Search for the cell housing the specified text and yield its [x, y] center coordinate. 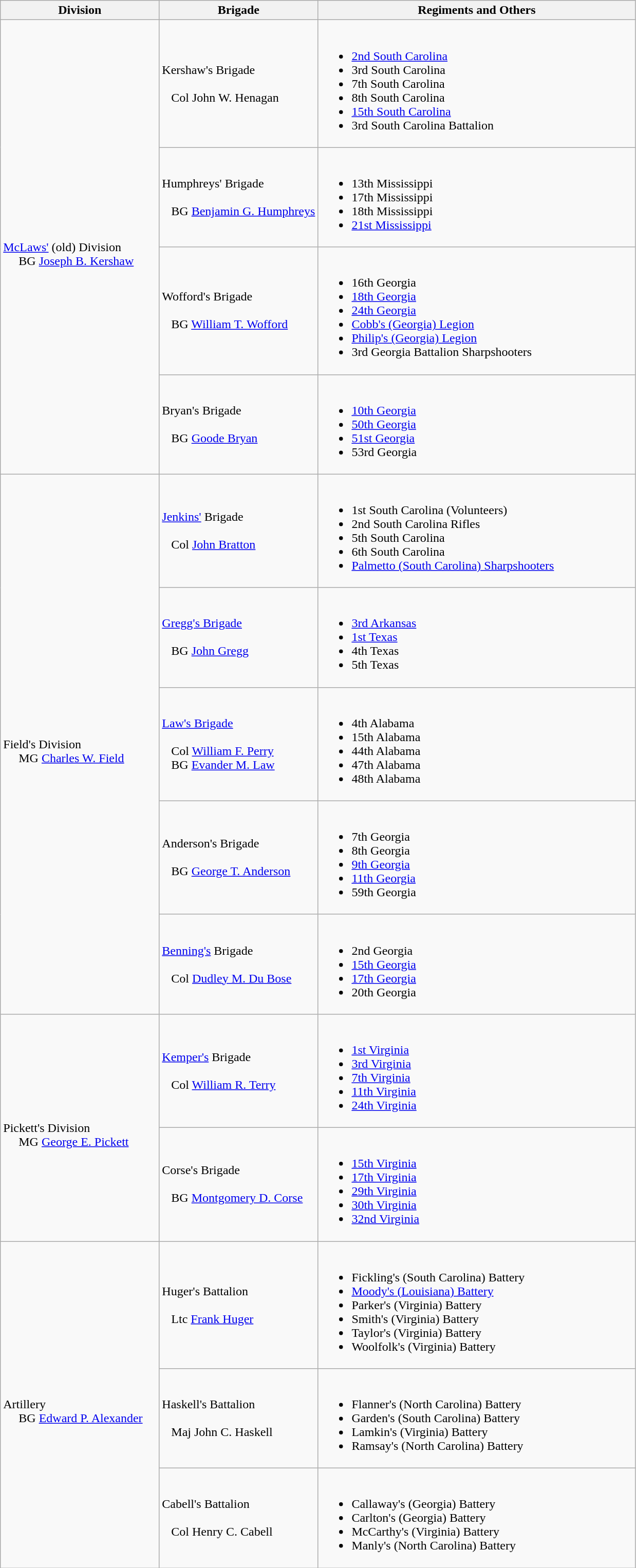
Benning's Brigade Col Dudley M. Du Bose [238, 964]
3rd Arkansas1st Texas4th Texas5th Texas [477, 637]
Humphreys' Brigade BG Benjamin G. Humphreys [238, 197]
10th Georgia50th Georgia51st Georgia53rd Georgia [477, 424]
Haskell's Battalion Maj John C. Haskell [238, 1419]
Anderson's Brigade BG George T. Anderson [238, 858]
Bryan's Brigade BG Goode Bryan [238, 424]
Field's Division MG Charles W. Field [80, 744]
Regiments and Others [477, 10]
7th Georgia8th Georgia9th Georgia11th Georgia59th Georgia [477, 858]
Cabell's Battalion Col Henry C. Cabell [238, 1518]
Division [80, 10]
Jenkins' Brigade Col John Bratton [238, 531]
1st Virginia3rd Virginia7th Virginia11th Virginia24th Virginia [477, 1070]
Flanner's (North Carolina) BatteryGarden's (South Carolina) BatteryLamkin's (Virginia) BatteryRamsay's (North Carolina) Battery [477, 1419]
Gregg's Brigade BG John Gregg [238, 637]
Wofford's Brigade BG William T. Wofford [238, 311]
1st South Carolina (Volunteers)2nd South Carolina Rifles5th South Carolina6th South CarolinaPalmetto (South Carolina) Sharpshooters [477, 531]
Brigade [238, 10]
13th Mississippi17th Mississippi18th Mississippi21st Mississippi [477, 197]
Law's Brigade Col William F. Perry BG Evander M. Law [238, 744]
16th Georgia18th Georgia24th GeorgiaCobb's (Georgia) LegionPhilip's (Georgia) Legion3rd Georgia Battalion Sharpshooters [477, 311]
4th Alabama15th Alabama44th Alabama47th Alabama48th Alabama [477, 744]
Pickett's Division MG George E. Pickett [80, 1127]
McLaws' (old) Division BG Joseph B. Kershaw [80, 247]
15th Virginia17th Virginia29th Virginia30th Virginia32nd Virginia [477, 1184]
2nd South Carolina3rd South Carolina7th South Carolina8th South Carolina15th South Carolina3rd South Carolina Battalion [477, 84]
Artillery BG Edward P. Alexander [80, 1404]
Kershaw's Brigade Col John W. Henagan [238, 84]
Callaway's (Georgia) BatteryCarlton's (Georgia) BatteryMcCarthy's (Virginia) BatteryManly's (North Carolina) Battery [477, 1518]
Corse's Brigade BG Montgomery D. Corse [238, 1184]
Huger's Battalion Ltc Frank Huger [238, 1305]
Kemper's Brigade Col William R. Terry [238, 1070]
2nd Georgia15th Georgia17th Georgia20th Georgia [477, 964]
